Determine the (X, Y) coordinate at the center of the cell enclosing the given text.  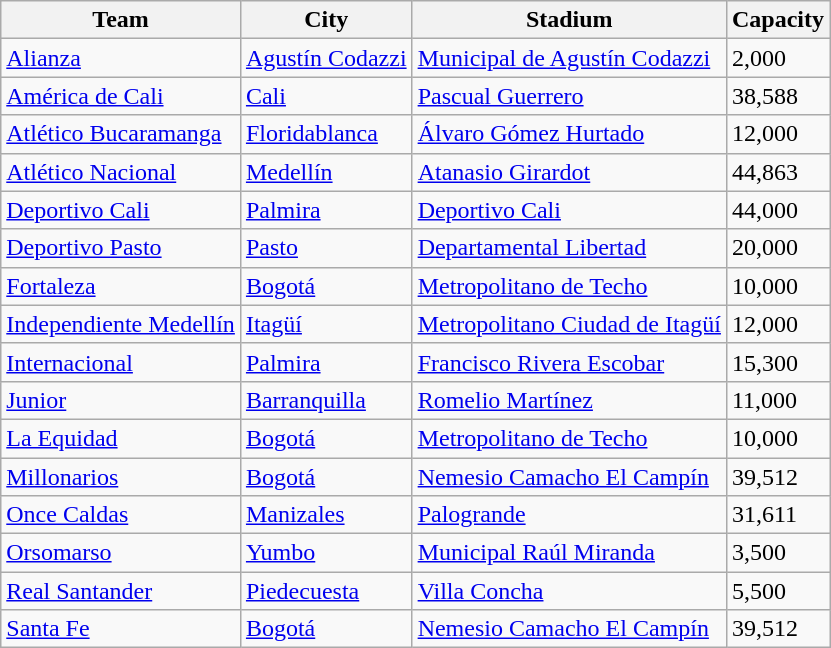
2,000 (778, 58)
Itagüí (326, 324)
Manizales (326, 515)
Villa Concha (569, 591)
Departamental Libertad (569, 248)
Deportivo Pasto (121, 248)
Real Santander (121, 591)
Pasto (326, 248)
3,500 (778, 553)
Piedecuesta (326, 591)
20,000 (778, 248)
La Equidad (121, 438)
15,300 (778, 362)
Junior (121, 400)
Yumbo (326, 553)
Cali (326, 96)
Fortaleza (121, 286)
Atlético Nacional (121, 172)
Stadium (569, 20)
City (326, 20)
Atanasio Girardot (569, 172)
Medellín (326, 172)
Millonarios (121, 477)
Álvaro Gómez Hurtado (569, 134)
44,863 (778, 172)
44,000 (778, 210)
31,611 (778, 515)
Capacity (778, 20)
Pascual Guerrero (569, 96)
Palogrande (569, 515)
Floridablanca (326, 134)
Atlético Bucaramanga (121, 134)
Santa Fe (121, 629)
38,588 (778, 96)
Francisco Rivera Escobar (569, 362)
América de Cali (121, 96)
Metropolitano Ciudad de Itagüí (569, 324)
Internacional (121, 362)
5,500 (778, 591)
Orsomarso (121, 553)
Municipal de Agustín Codazzi (569, 58)
Once Caldas (121, 515)
Romelio Martínez (569, 400)
Municipal Raúl Miranda (569, 553)
11,000 (778, 400)
Team (121, 20)
Agustín Codazzi (326, 58)
Barranquilla (326, 400)
Alianza (121, 58)
Independiente Medellín (121, 324)
